Determine the (x, y) coordinate at the center of the cell enclosing the given text.  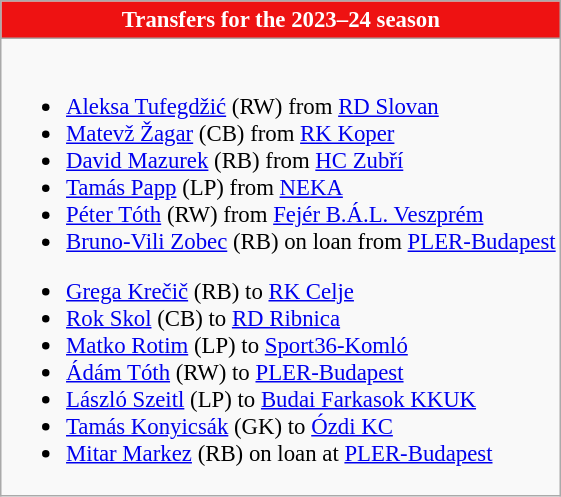
Transfers for the 2023–24 season (281, 20)
